Find where the given text appears and provide that cell's center as [X, Y] coordinate. 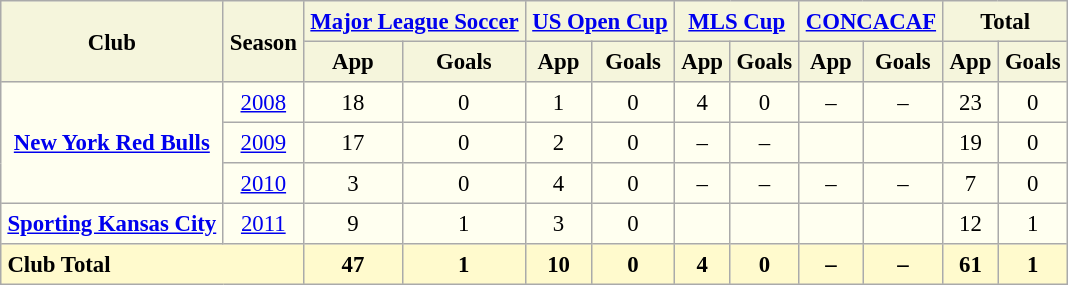
17 [354, 142]
Sporting Kansas City [112, 223]
61 [970, 264]
18 [354, 102]
2011 [264, 223]
19 [970, 142]
2008 [264, 102]
Club Total [152, 264]
Club [112, 42]
10 [558, 264]
23 [970, 102]
US Open Cup [600, 21]
47 [354, 264]
Major League Soccer [415, 21]
2010 [264, 183]
CONCACAF [871, 21]
12 [970, 223]
2009 [264, 142]
7 [970, 183]
Season [264, 42]
9 [354, 223]
Total [1006, 21]
2 [558, 142]
MLS Cup [736, 21]
New York Red Bulls [112, 143]
